Capture the cell that displays the provided text and extract its (X, Y) central coordinate. 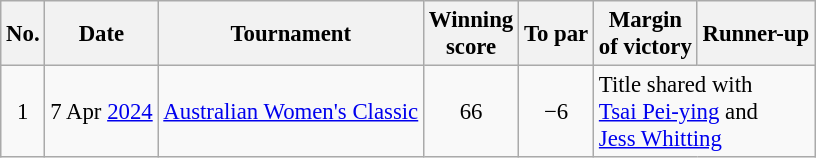
−6 (556, 112)
66 (472, 112)
Marginof victory (646, 34)
Tournament (291, 34)
Winningscore (472, 34)
Australian Women's Classic (291, 112)
Runner-up (756, 34)
Date (102, 34)
7 Apr 2024 (102, 112)
1 (23, 112)
To par (556, 34)
No. (23, 34)
Title shared with Tsai Pei-ying and Jess Whitting (704, 112)
